Search for the cell housing the specified text and yield its (X, Y) center coordinate. 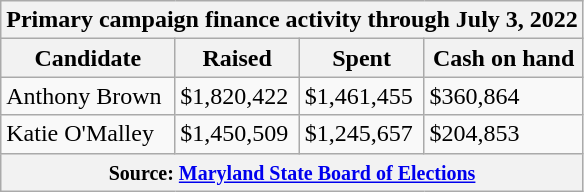
$1,450,509 (238, 134)
$1,245,657 (362, 134)
$1,461,455 (362, 96)
Candidate (88, 58)
$360,864 (504, 96)
Katie O'Malley (88, 134)
Source: Maryland State Board of Elections (292, 172)
Primary campaign finance activity through July 3, 2022 (292, 20)
$1,820,422 (238, 96)
Spent (362, 58)
$204,853 (504, 134)
Cash on hand (504, 58)
Raised (238, 58)
Anthony Brown (88, 96)
